From the cell containing the given text, extract its center point as (x, y) coordinate. 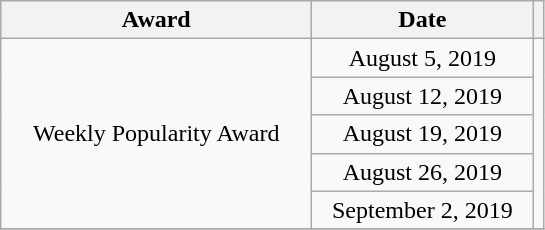
September 2, 2019 (422, 210)
August 26, 2019 (422, 172)
Weekly Popularity Award (156, 134)
Award (156, 20)
August 19, 2019 (422, 134)
August 12, 2019 (422, 96)
August 5, 2019 (422, 58)
Date (422, 20)
